Return (X, Y) of the center of cell containing provided text 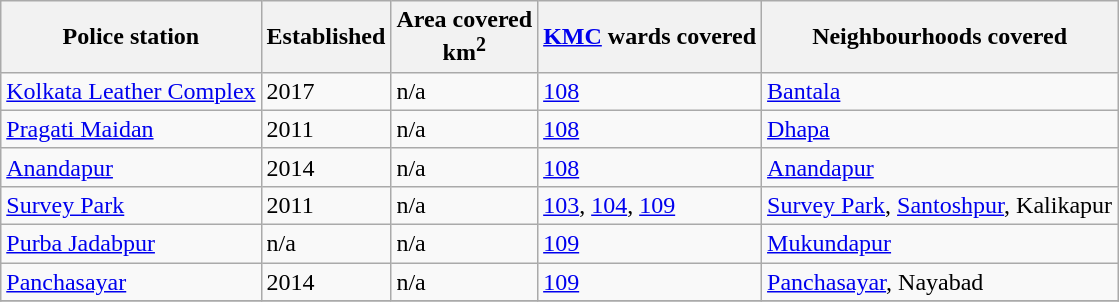
2017 (326, 91)
Panchasayar, Nayabad (940, 282)
Area coveredkm2 (464, 37)
Bantala (940, 91)
Survey Park (131, 205)
Kolkata Leather Complex (131, 91)
Survey Park, Santoshpur, Kalikapur (940, 205)
Pragati Maidan (131, 129)
Dhapa (940, 129)
Established (326, 37)
Police station (131, 37)
KMC wards covered (650, 37)
Panchasayar (131, 282)
Purba Jadabpur (131, 244)
Neighbourhoods covered (940, 37)
103, 104, 109 (650, 205)
Mukundapur (940, 244)
